Output the [X, Y] coordinate of the center of the cell containing the given text.  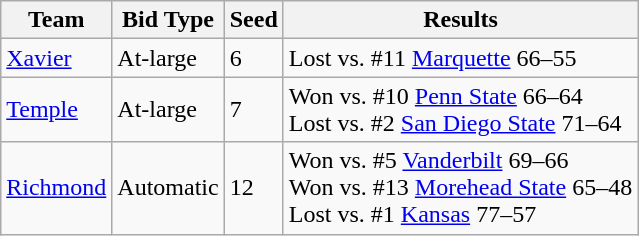
Team [56, 20]
Results [460, 20]
Xavier [56, 58]
Temple [56, 110]
7 [254, 110]
6 [254, 58]
Bid Type [168, 20]
Seed [254, 20]
12 [254, 188]
Automatic [168, 188]
Richmond [56, 188]
Won vs. #10 Penn State 66–64Lost vs. #2 San Diego State 71–64 [460, 110]
Won vs. #5 Vanderbilt 69–66Won vs. #13 Morehead State 65–48Lost vs. #1 Kansas 77–57 [460, 188]
Lost vs. #11 Marquette 66–55 [460, 58]
